Scan for the cell matching the given text and deliver its (x, y) coordinate at center. 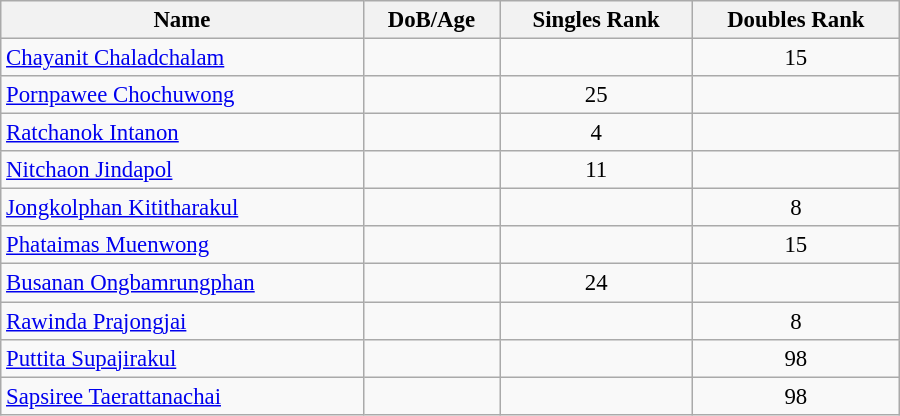
Ratchanok Intanon (182, 133)
Rawinda Prajongjai (182, 321)
Pornpawee Chochuwong (182, 95)
Nitchaon Jindapol (182, 170)
11 (596, 170)
24 (596, 283)
Puttita Supajirakul (182, 358)
Doubles Rank (796, 20)
DoB/Age (432, 20)
Chayanit Chaladchalam (182, 58)
Busanan Ongbamrungphan (182, 283)
Singles Rank (596, 20)
Phataimas Muenwong (182, 245)
4 (596, 133)
Jongkolphan Kititharakul (182, 208)
Sapsiree Taerattanachai (182, 396)
25 (596, 95)
Name (182, 20)
